Detect which cell encompasses the target text, then output its [X, Y] center coordinate. 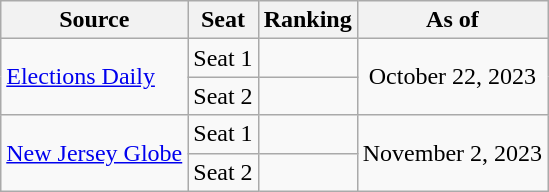
November 2, 2023 [452, 153]
Ranking [308, 20]
October 22, 2023 [452, 77]
Source [94, 20]
Elections Daily [94, 77]
New Jersey Globe [94, 153]
Seat [223, 20]
As of [452, 20]
